Scan for the cell matching the given text and deliver its (x, y) coordinate at center. 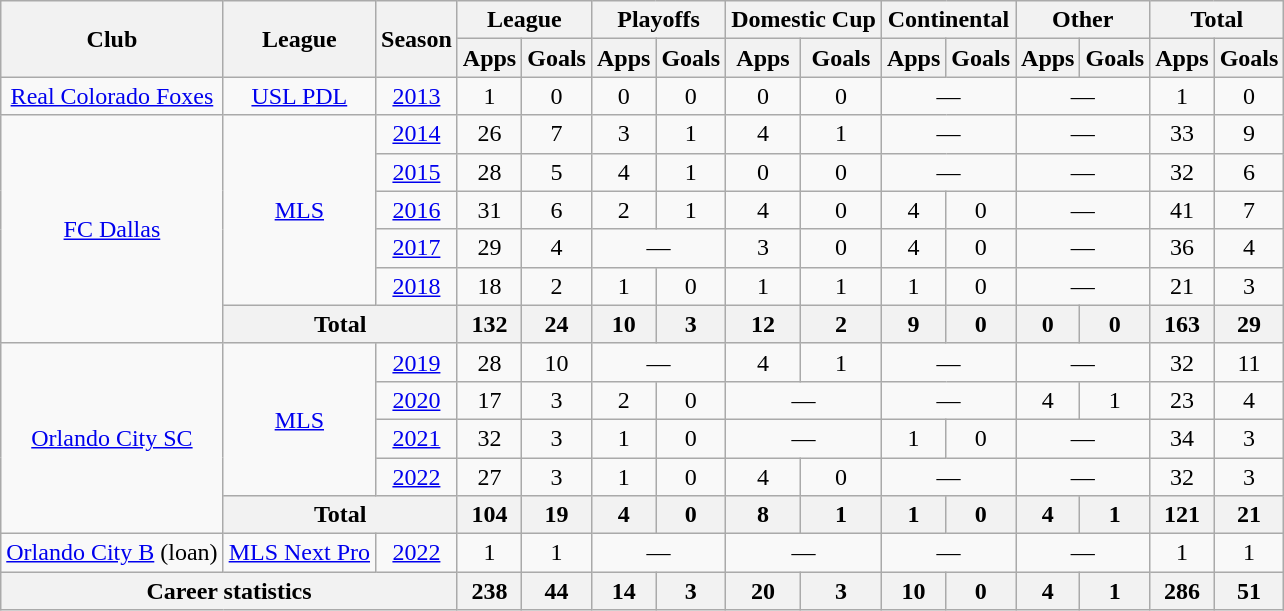
132 (489, 324)
238 (489, 591)
Playoffs (658, 20)
Other (1083, 20)
Career statistics (230, 591)
163 (1182, 324)
MLS Next Pro (299, 553)
5 (557, 172)
Season (417, 39)
2021 (417, 438)
2013 (417, 96)
104 (489, 515)
2014 (417, 134)
14 (623, 591)
121 (1182, 515)
Continental (948, 20)
18 (489, 286)
17 (489, 400)
12 (764, 324)
24 (557, 324)
23 (1182, 400)
34 (1182, 438)
2015 (417, 172)
FC Dallas (112, 229)
41 (1182, 210)
20 (764, 591)
Domestic Cup (804, 20)
Club (112, 39)
11 (1249, 362)
26 (489, 134)
2019 (417, 362)
2017 (417, 248)
19 (557, 515)
8 (764, 515)
27 (489, 477)
USL PDL (299, 96)
286 (1182, 591)
Orlando City B (loan) (112, 553)
36 (1182, 248)
2016 (417, 210)
Orlando City SC (112, 438)
2020 (417, 400)
2018 (417, 286)
Real Colorado Foxes (112, 96)
44 (557, 591)
31 (489, 210)
33 (1182, 134)
51 (1249, 591)
